Provide the (x, y) coordinate of the cell's center where the given text is located.  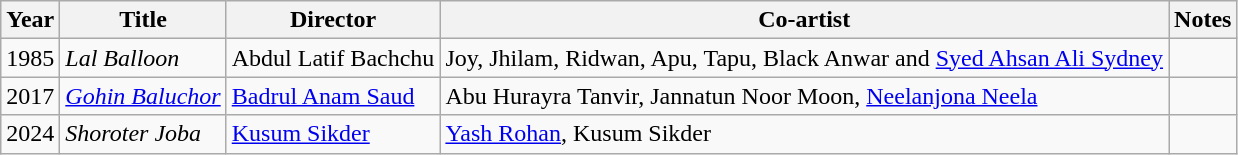
Notes (1203, 20)
Kusum Sikder (333, 134)
Director (333, 20)
Abu Hurayra Tanvir, Jannatun Noor Moon, Neelanjona Neela (804, 96)
Year (30, 20)
Shoroter Joba (143, 134)
Co-artist (804, 20)
Lal Balloon (143, 58)
1985 (30, 58)
Abdul Latif Bachchu (333, 58)
2017 (30, 96)
Badrul Anam Saud (333, 96)
Gohin Baluchor (143, 96)
Yash Rohan, Kusum Sikder (804, 134)
2024 (30, 134)
Title (143, 20)
Joy, Jhilam, Ridwan, Apu, Tapu, Black Anwar and Syed Ahsan Ali Sydney (804, 58)
